Search for the cell housing the specified text and yield its [X, Y] center coordinate. 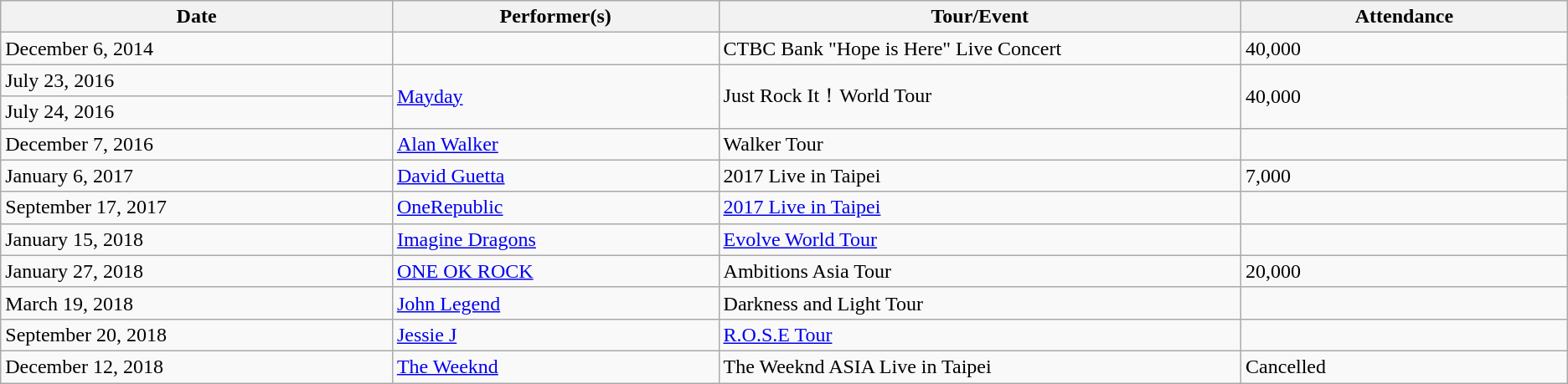
David Guetta [555, 176]
R.O.S.E Tour [980, 335]
Mayday [555, 96]
Tour/Event [980, 17]
Performer(s) [555, 17]
Cancelled [1405, 366]
March 19, 2018 [197, 303]
7,000 [1405, 176]
Alan Walker [555, 144]
Jessie J [555, 335]
December 7, 2016 [197, 144]
ONE OK ROCK [555, 271]
July 24, 2016 [197, 112]
January 15, 2018 [197, 239]
January 27, 2018 [197, 271]
Attendance [1405, 17]
CTBC Bank "Hope is Here" Live Concert [980, 49]
OneRepublic [555, 207]
Ambitions Asia Tour [980, 271]
September 17, 2017 [197, 207]
Imagine Dragons [555, 239]
December 12, 2018 [197, 366]
July 23, 2016 [197, 80]
Date [197, 17]
January 6, 2017 [197, 176]
John Legend [555, 303]
20,000 [1405, 271]
The Weeknd [555, 366]
Darkness and Light Tour [980, 303]
September 20, 2018 [197, 335]
December 6, 2014 [197, 49]
The Weeknd ASIA Live in Taipei [980, 366]
Walker Tour [980, 144]
Evolve World Tour [980, 239]
Just Rock It！World Tour [980, 96]
